Identify which cell holds the provided text, then report its (X, Y) central coordinate. 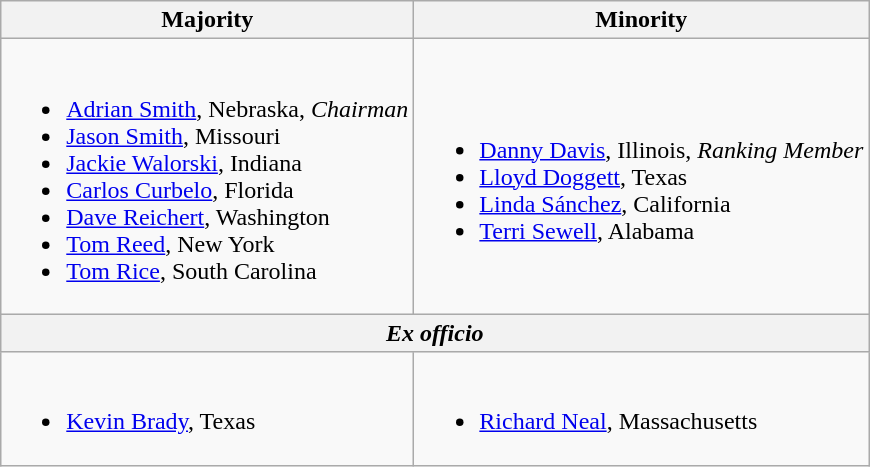
Majority (208, 20)
Danny Davis, Illinois, Ranking MemberLloyd Doggett, TexasLinda Sánchez, CaliforniaTerri Sewell, Alabama (642, 176)
Richard Neal, Massachusetts (642, 408)
Kevin Brady, Texas (208, 408)
Minority (642, 20)
Ex officio (435, 333)
